Determine the (X, Y) coordinate at the center of the cell enclosing the given text.  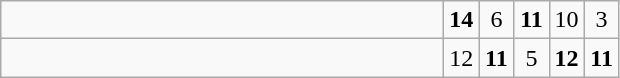
5 (532, 58)
14 (462, 20)
3 (602, 20)
6 (496, 20)
10 (566, 20)
